Determine the [X, Y] coordinate at the center of the cell enclosing the given text.  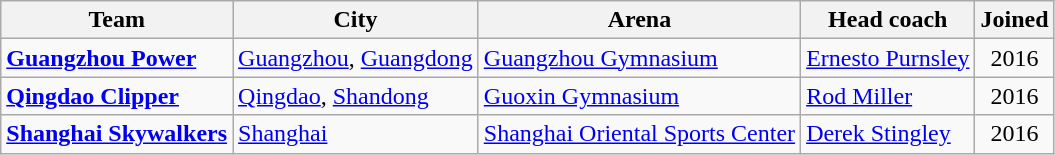
Joined [1014, 20]
Qingdao, Shandong [356, 96]
Qingdao Clipper [117, 96]
Shanghai Skywalkers [117, 134]
Rod Miller [888, 96]
Team [117, 20]
Derek Stingley [888, 134]
Arena [639, 20]
Guangzhou Gymnasium [639, 58]
Ernesto Purnsley [888, 58]
City [356, 20]
Guoxin Gymnasium [639, 96]
Shanghai [356, 134]
Guangzhou, Guangdong [356, 58]
Shanghai Oriental Sports Center [639, 134]
Head coach [888, 20]
Guangzhou Power [117, 58]
